Determine the [X, Y] coordinate at the center of the cell enclosing the given text.  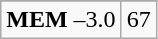
MEM –3.0 [61, 20]
67 [138, 20]
